Capture the cell that displays the provided text and extract its (x, y) central coordinate. 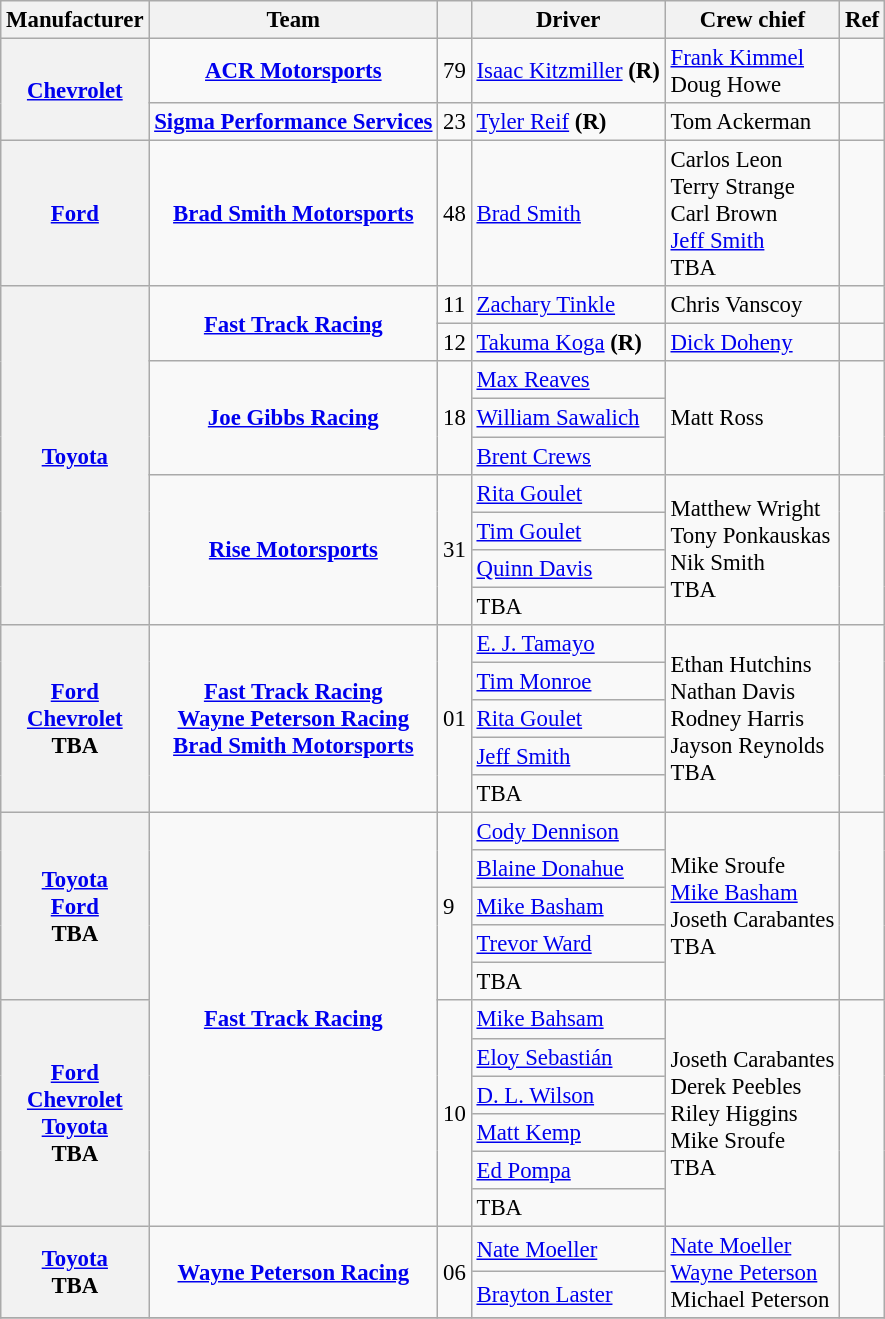
Tom Ackerman (752, 122)
Mike Sroufe Mike Basham Joseth Carabantes TBA (752, 907)
Joe Gibbs Racing (294, 418)
Crew chief (752, 20)
Matthew Wright Tony Ponkauskas Nik Smith TBA (752, 549)
Toyota Ford TBA (75, 907)
Isaac Kitzmiller (R) (568, 72)
Zachary Tinkle (568, 305)
31 (454, 549)
Brayton Laster (568, 1295)
Sigma Performance Services (294, 122)
Fast Track Racing Wayne Peterson Racing Brad Smith Motorsports (294, 719)
12 (454, 343)
18 (454, 418)
9 (454, 907)
Matt Ross (752, 418)
79 (454, 72)
06 (454, 1272)
Wayne Peterson Racing (294, 1272)
Tim Monroe (568, 681)
Manufacturer (75, 20)
Takuma Koga (R) (568, 343)
D. L. Wilson (568, 1095)
23 (454, 122)
Trevor Ward (568, 944)
10 (454, 1114)
Joseth Carabantes Derek Peebles Riley Higgins Mike Sroufe TBA (752, 1114)
Matt Kemp (568, 1132)
Eloy Sebastián (568, 1057)
E. J. Tamayo (568, 644)
Jeff Smith (568, 756)
Toyota (75, 455)
Mike Basham (568, 907)
Nate Moeller (568, 1249)
Brad Smith Motorsports (294, 214)
Ed Pompa (568, 1170)
Ford (75, 214)
Tyler Reif (R) (568, 122)
Cody Dennison (568, 832)
Chevrolet (75, 90)
Tim Goulet (568, 531)
Brent Crews (568, 456)
Blaine Donahue (568, 869)
William Sawalich (568, 418)
Carlos Leon Terry Strange Carl Brown Jeff Smith TBA (752, 214)
Dick Doheny (752, 343)
Nate Moeller Wayne Peterson Michael Peterson (752, 1272)
Mike Bahsam (568, 1020)
01 (454, 719)
Ford Chevrolet TBA (75, 719)
ACR Motorsports (294, 72)
Chris Vanscoy (752, 305)
Ref (862, 20)
Driver (568, 20)
Quinn Davis (568, 568)
48 (454, 214)
Rise Motorsports (294, 549)
Toyota TBA (75, 1272)
Max Reaves (568, 381)
11 (454, 305)
Ford Chevrolet Toyota TBA (75, 1114)
Frank Kimmel Doug Howe (752, 72)
Ethan Hutchins Nathan Davis Rodney Harris Jayson Reynolds TBA (752, 719)
Brad Smith (568, 214)
Team (294, 20)
